Capture the cell that displays the provided text and extract its [x, y] central coordinate. 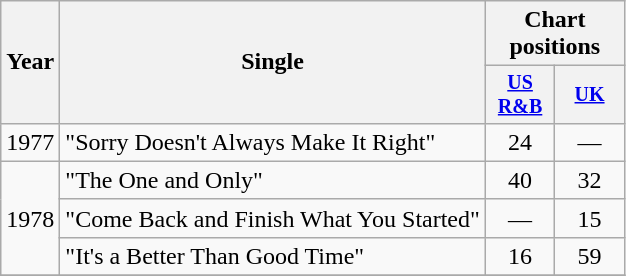
1977 [30, 142]
"The One and Only" [273, 180]
UK [590, 94]
USR&B [520, 94]
16 [520, 256]
32 [590, 180]
Single [273, 62]
"Come Back and Finish What You Started" [273, 218]
"Sorry Doesn't Always Make It Right" [273, 142]
Year [30, 62]
1978 [30, 218]
40 [520, 180]
15 [590, 218]
Chart positions [554, 34]
"It's a Better Than Good Time" [273, 256]
24 [520, 142]
59 [590, 256]
